Determine the [x, y] coordinate at the center of the cell enclosing the given text.  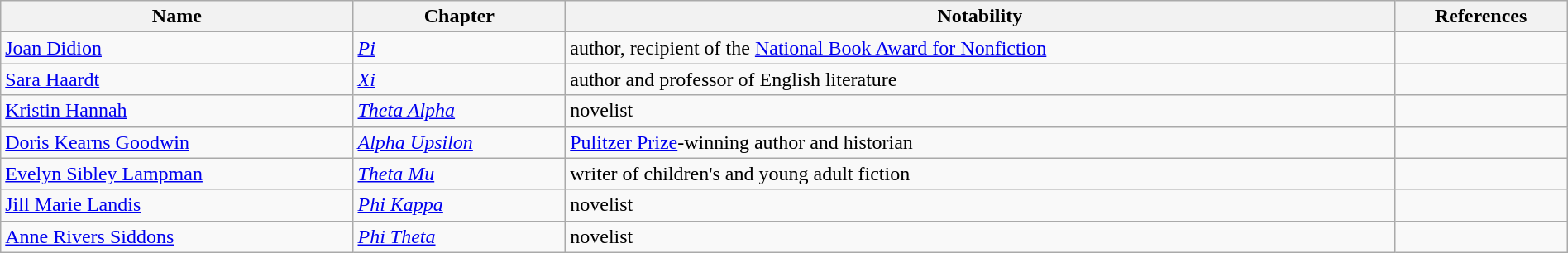
Pulitzer Prize-winning author and historian [980, 142]
Name [177, 17]
author and professor of English literature [980, 79]
Notability [980, 17]
Sara Haardt [177, 79]
Kristin Hannah [177, 111]
References [1480, 17]
Phi Theta [460, 236]
Chapter [460, 17]
Theta Mu [460, 174]
Theta Alpha [460, 111]
Phi Kappa [460, 205]
Joan Didion [177, 48]
Alpha Upsilon [460, 142]
writer of children's and young adult fiction [980, 174]
Jill Marie Landis [177, 205]
Pi [460, 48]
Doris Kearns Goodwin [177, 142]
author, recipient of the National Book Award for Nonfiction [980, 48]
Evelyn Sibley Lampman [177, 174]
Anne Rivers Siddons [177, 236]
Xi [460, 79]
